Provide the (x, y) coordinate of the cell's center where the given text is located.  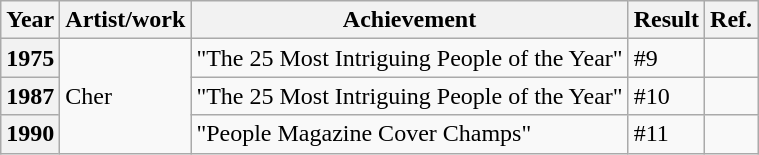
Cher (126, 96)
Artist/work (126, 20)
Result (666, 20)
1990 (30, 134)
#11 (666, 134)
Achievement (410, 20)
1975 (30, 58)
#9 (666, 58)
#10 (666, 96)
Ref. (732, 20)
Year (30, 20)
1987 (30, 96)
"People Magazine Cover Champs" (410, 134)
